Scan for the cell matching the given text and deliver its [X, Y] coordinate at center. 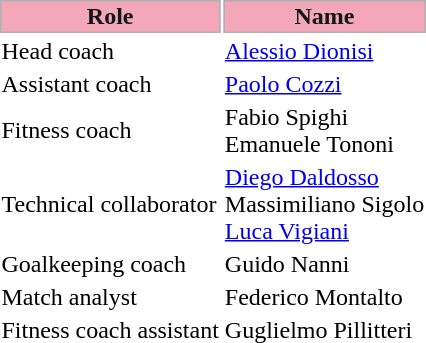
Federico Montalto [324, 297]
Diego Daldosso Massimiliano Sigolo Luca Vigiani [324, 204]
Goalkeeping coach [110, 264]
Technical collaborator [110, 204]
Assistant coach [110, 84]
Guido Nanni [324, 264]
Alessio Dionisi [324, 51]
Fitness coach [110, 130]
Name [324, 16]
Role [110, 16]
Fabio Spighi Emanuele Tononi [324, 130]
Paolo Cozzi [324, 84]
Head coach [110, 51]
Match analyst [110, 297]
